Pinpoint the cell where the given text exists, returning its (X, Y) midpoint coordinate. 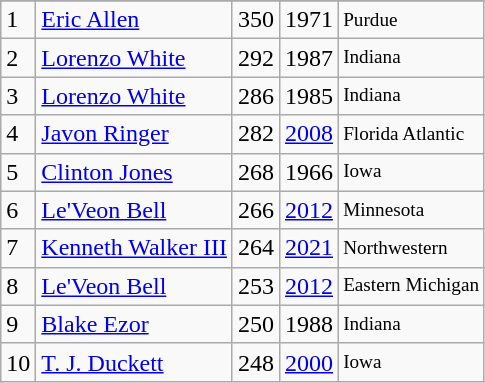
250 (256, 324)
Javon Ringer (134, 134)
2021 (308, 248)
8 (18, 286)
253 (256, 286)
6 (18, 210)
T. J. Duckett (134, 362)
2008 (308, 134)
350 (256, 20)
2 (18, 58)
Blake Ezor (134, 324)
1985 (308, 96)
4 (18, 134)
Florida Atlantic (412, 134)
286 (256, 96)
292 (256, 58)
1 (18, 20)
1971 (308, 20)
Kenneth Walker III (134, 248)
Clinton Jones (134, 172)
5 (18, 172)
Eric Allen (134, 20)
7 (18, 248)
Northwestern (412, 248)
268 (256, 172)
266 (256, 210)
1987 (308, 58)
Purdue (412, 20)
1966 (308, 172)
248 (256, 362)
Minnesota (412, 210)
10 (18, 362)
9 (18, 324)
1988 (308, 324)
2000 (308, 362)
Eastern Michigan (412, 286)
3 (18, 96)
264 (256, 248)
282 (256, 134)
